Return the [x, y] coordinate for the center point of the cell that contains the specified text.  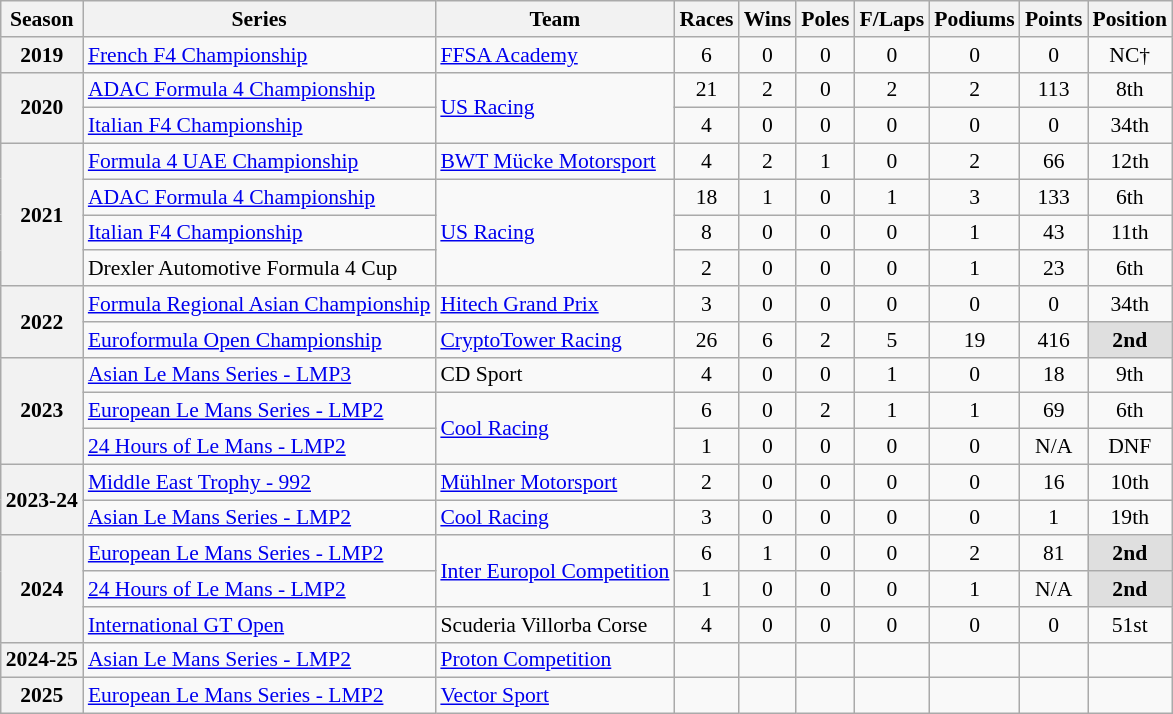
Drexler Automotive Formula 4 Cup [259, 269]
21 [706, 90]
Asian Le Mans Series - LMP3 [259, 375]
16 [1054, 482]
CryptoTower Racing [554, 340]
66 [1054, 162]
DNF [1130, 447]
Series [259, 19]
2023-24 [42, 500]
Hitech Grand Prix [554, 304]
5 [892, 340]
International GT Open [259, 625]
8th [1130, 90]
26 [706, 340]
2024-25 [42, 660]
23 [1054, 269]
2025 [42, 696]
Season [42, 19]
2022 [42, 322]
19th [1130, 518]
416 [1054, 340]
BWT Mücke Motorsport [554, 162]
2020 [42, 108]
9th [1130, 375]
Team [554, 19]
CD Sport [554, 375]
Points [1054, 19]
12th [1130, 162]
2021 [42, 215]
Middle East Trophy - 992 [259, 482]
Euroformula Open Championship [259, 340]
Poles [825, 19]
Podiums [974, 19]
19 [974, 340]
NC† [1130, 55]
51st [1130, 625]
11th [1130, 233]
Races [706, 19]
FFSA Academy [554, 55]
81 [1054, 554]
Wins [768, 19]
2024 [42, 590]
Vector Sport [554, 696]
Formula Regional Asian Championship [259, 304]
Position [1130, 19]
Proton Competition [554, 660]
F/Laps [892, 19]
113 [1054, 90]
133 [1054, 197]
Scuderia Villorba Corse [554, 625]
Inter Europol Competition [554, 572]
French F4 Championship [259, 55]
8 [706, 233]
2023 [42, 410]
2019 [42, 55]
43 [1054, 233]
Mühlner Motorsport [554, 482]
10th [1130, 482]
69 [1054, 411]
Formula 4 UAE Championship [259, 162]
